Locate the cell with the specified text and output its (x, y) center coordinate. 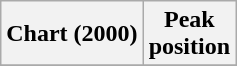
Chart (2000) (72, 34)
Peakposition (189, 34)
